Return (X, Y) of the center of cell containing provided text 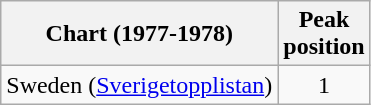
Peakposition (324, 34)
1 (324, 85)
Chart (1977-1978) (140, 34)
Sweden (Sverigetopplistan) (140, 85)
